Return [X, Y] of the center of cell containing provided text 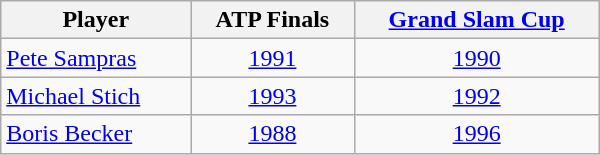
1988 [272, 134]
Player [96, 20]
1991 [272, 58]
Grand Slam Cup [476, 20]
Boris Becker [96, 134]
ATP Finals [272, 20]
Michael Stich [96, 96]
1992 [476, 96]
1990 [476, 58]
1993 [272, 96]
1996 [476, 134]
Pete Sampras [96, 58]
